For the text-containing cell, return its midpoint in (x, y) coordinate format. 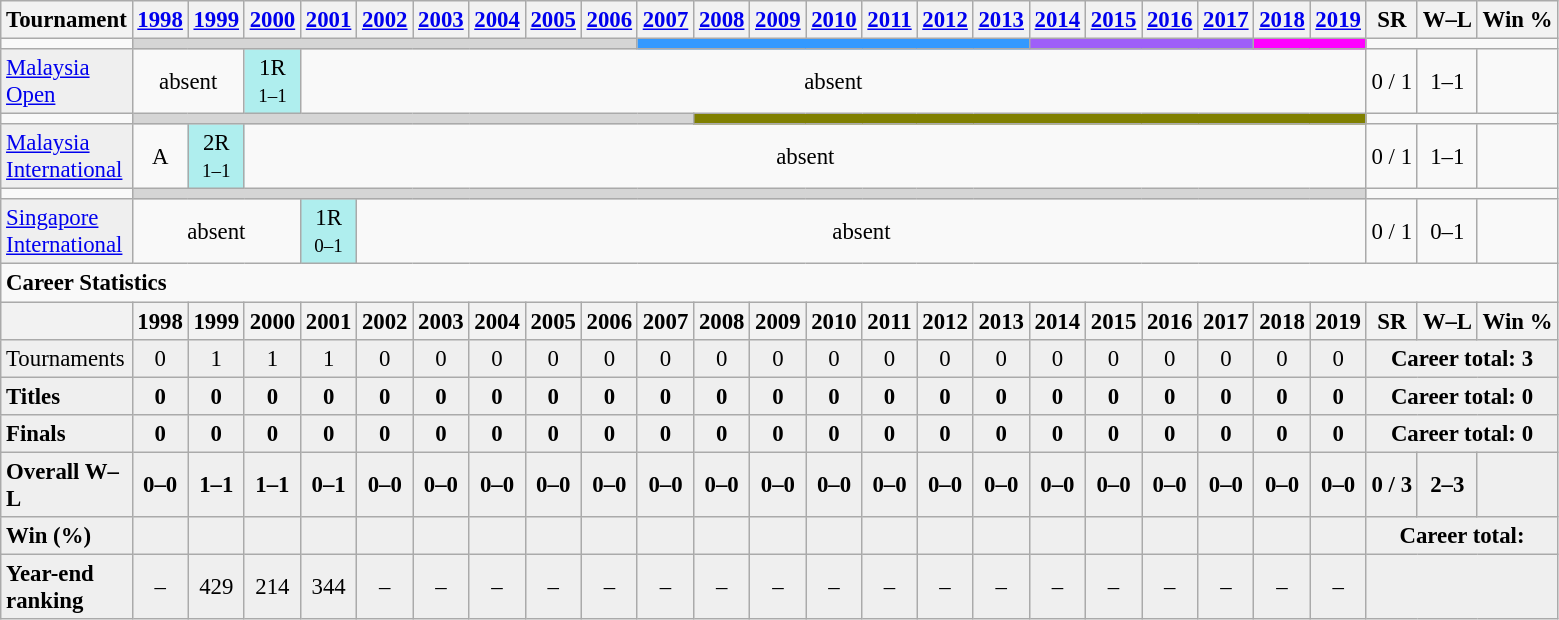
2–3 (1447, 484)
429 (216, 586)
Titles (66, 396)
Tournaments (66, 358)
344 (328, 586)
Malaysia International (66, 156)
Tournament (66, 20)
Career total: (1462, 536)
1R0–1 (328, 232)
0 / 3 (1392, 484)
Career total: 3 (1462, 358)
Career Statistics (780, 283)
Overall W–L (66, 484)
2R1–1 (216, 156)
Singapore International (66, 232)
Finals (66, 433)
A (160, 156)
214 (272, 586)
1R1–1 (272, 82)
Malaysia Open (66, 82)
Year-end ranking (66, 586)
Win (%) (66, 536)
